Detect which cell encompasses the target text, then output its [X, Y] center coordinate. 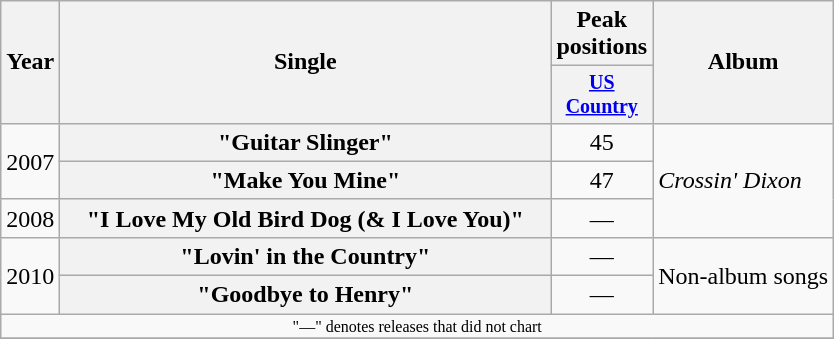
"Guitar Slinger" [306, 142]
US Country [602, 94]
2010 [30, 275]
Single [306, 62]
Non-album songs [744, 275]
2008 [30, 218]
"—" denotes releases that did not chart [418, 326]
"I Love My Old Bird Dog (& I Love You)" [306, 218]
"Make You Mine" [306, 180]
Year [30, 62]
Album [744, 62]
"Goodbye to Henry" [306, 295]
Peak positions [602, 34]
2007 [30, 161]
"Lovin' in the Country" [306, 256]
47 [602, 180]
45 [602, 142]
Crossin' Dixon [744, 180]
